Return (x, y) of the center of cell containing provided text 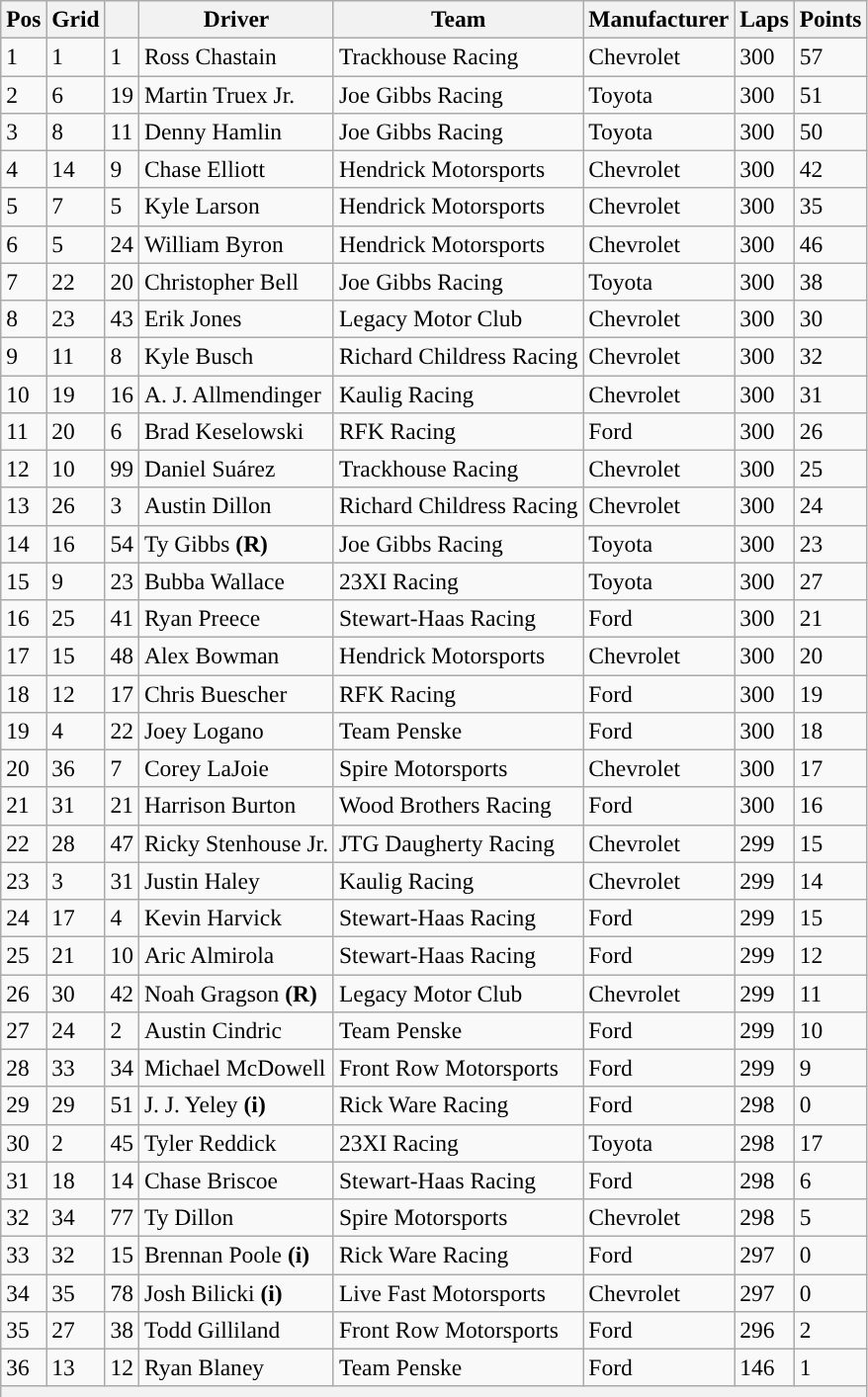
Michael McDowell (235, 1068)
JTG Daugherty Racing (458, 843)
99 (122, 469)
146 (765, 1367)
Todd Gilliland (235, 1330)
Chase Briscoe (235, 1180)
Kyle Busch (235, 356)
Bubba Wallace (235, 581)
Ty Gibbs (R) (235, 544)
Live Fast Motorsports (458, 1292)
Grid (75, 19)
Ricky Stenhouse Jr. (235, 843)
Pos (24, 19)
A. J. Allmendinger (235, 393)
J. J. Yeley (i) (235, 1105)
Tyler Reddick (235, 1143)
78 (122, 1292)
Erik Jones (235, 318)
296 (765, 1330)
Harrison Burton (235, 806)
45 (122, 1143)
Points (830, 19)
Ryan Preece (235, 618)
Alex Bowman (235, 655)
41 (122, 618)
Joey Logano (235, 731)
Justin Haley (235, 881)
Daniel Suárez (235, 469)
William Byron (235, 244)
Laps (765, 19)
46 (830, 244)
Manufacturer (658, 19)
Kevin Harvick (235, 917)
57 (830, 56)
Ross Chastain (235, 56)
Ty Dillon (235, 1217)
Chase Elliott (235, 169)
Martin Truex Jr. (235, 94)
Brad Keselowski (235, 431)
Noah Gragson (R) (235, 993)
Ryan Blaney (235, 1367)
Team (458, 19)
Aric Almirola (235, 955)
Wood Brothers Racing (458, 806)
Christopher Bell (235, 282)
Denny Hamlin (235, 131)
48 (122, 655)
43 (122, 318)
Austin Cindric (235, 1030)
54 (122, 544)
47 (122, 843)
Josh Bilicki (i) (235, 1292)
50 (830, 131)
Driver (235, 19)
Austin Dillon (235, 506)
Chris Buescher (235, 693)
Corey LaJoie (235, 768)
Brennan Poole (i) (235, 1255)
Kyle Larson (235, 207)
77 (122, 1217)
